Output the [x, y] coordinate of the center of the cell containing the given text.  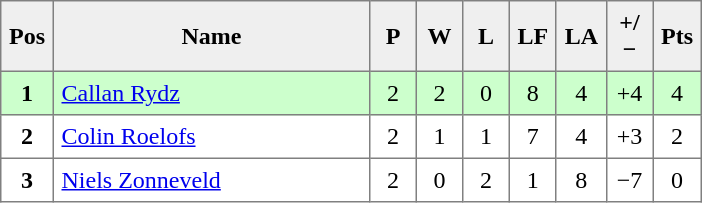
Niels Zonneveld [211, 180]
W [439, 36]
L [486, 36]
Pos [27, 36]
Name [211, 36]
+4 [629, 93]
+3 [629, 137]
Colin Roelofs [211, 137]
+/− [629, 36]
Callan Rydz [211, 93]
Pts [677, 36]
LA [581, 36]
LF [532, 36]
−7 [629, 180]
7 [532, 137]
P [393, 36]
3 [27, 180]
